Extract the [X, Y] coordinate from the center of the cell holding the provided text.  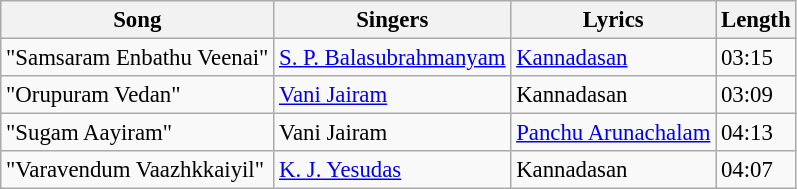
"Orupuram Vedan" [138, 95]
"Samsaram Enbathu Veenai" [138, 58]
Length [756, 20]
"Varavendum Vaazhkkaiyil" [138, 170]
03:15 [756, 58]
04:13 [756, 133]
"Sugam Aayiram" [138, 133]
04:07 [756, 170]
Singers [392, 20]
S. P. Balasubrahmanyam [392, 58]
K. J. Yesudas [392, 170]
Song [138, 20]
Panchu Arunachalam [614, 133]
Lyrics [614, 20]
03:09 [756, 95]
